Extract the (X, Y) coordinate from the center of the cell holding the provided text.  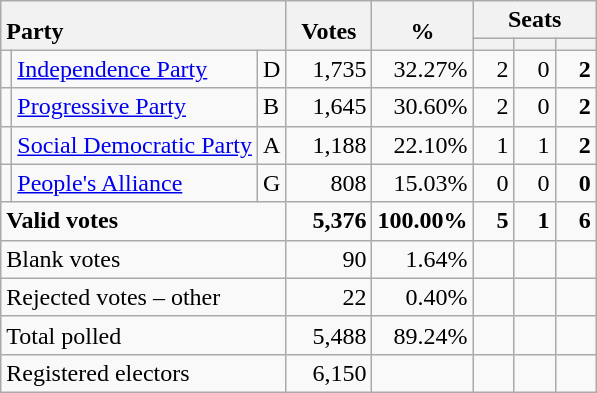
Seats (534, 20)
15.03% (422, 183)
1,188 (329, 145)
% (422, 26)
100.00% (422, 221)
30.60% (422, 107)
Party (144, 26)
1,645 (329, 107)
Rejected votes – other (144, 297)
5,488 (329, 335)
22.10% (422, 145)
People's Alliance (135, 183)
808 (329, 183)
Progressive Party (135, 107)
D (271, 69)
Social Democratic Party (135, 145)
22 (329, 297)
6 (576, 221)
G (271, 183)
1.64% (422, 259)
89.24% (422, 335)
5,376 (329, 221)
Valid votes (144, 221)
Blank votes (144, 259)
5 (494, 221)
Total polled (144, 335)
0.40% (422, 297)
90 (329, 259)
Votes (329, 26)
6,150 (329, 373)
Registered electors (144, 373)
A (271, 145)
Independence Party (135, 69)
B (271, 107)
32.27% (422, 69)
1,735 (329, 69)
